For the text-containing cell, return its midpoint in (X, Y) coordinate format. 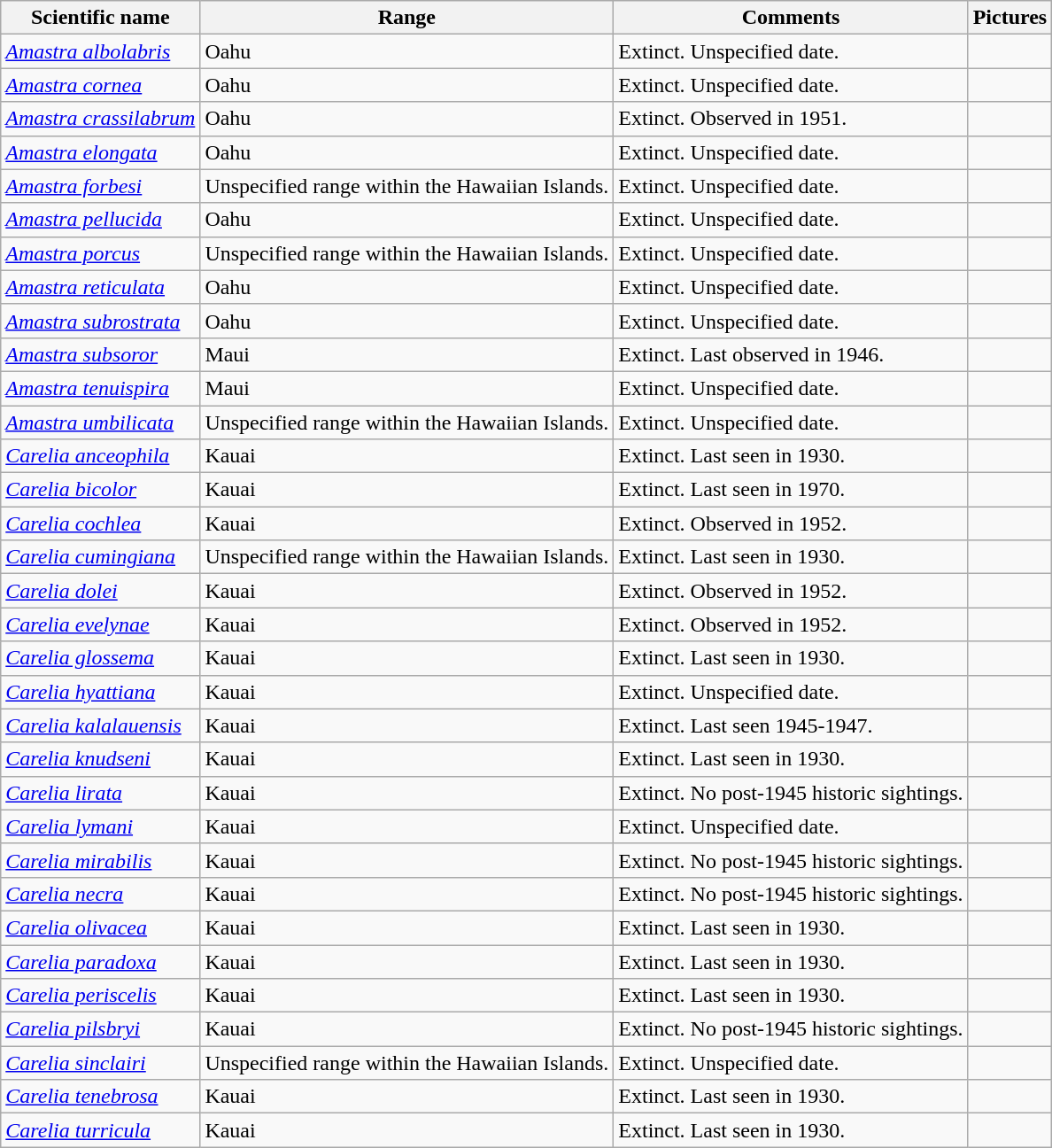
Carelia anceophila (101, 456)
Carelia pilsbryi (101, 1029)
Carelia lirata (101, 793)
Carelia mirabilis (101, 860)
Carelia paradoxa (101, 961)
Extinct. Last seen in 1970. (791, 490)
Pictures (1009, 18)
Amastra pellucida (101, 220)
Amastra tenuispira (101, 388)
Scientific name (101, 18)
Carelia turricula (101, 1130)
Carelia glossema (101, 658)
Amastra cornea (101, 85)
Amastra crassilabrum (101, 119)
Extinct. Last observed in 1946. (791, 354)
Carelia lymani (101, 826)
Range (407, 18)
Carelia olivacea (101, 927)
Amastra reticulata (101, 287)
Carelia knudseni (101, 759)
Extinct. Observed in 1951. (791, 119)
Carelia evelynae (101, 624)
Carelia hyattiana (101, 692)
Amastra subsoror (101, 354)
Carelia cumingiana (101, 557)
Amastra elongata (101, 152)
Comments (791, 18)
Amastra albolabris (101, 51)
Amastra umbilicata (101, 423)
Amastra subrostrata (101, 321)
Carelia dolei (101, 591)
Carelia sinclairi (101, 1063)
Extinct. Last seen 1945-1947. (791, 725)
Carelia necra (101, 894)
Amastra forbesi (101, 186)
Amastra porcus (101, 253)
Carelia tenebrosa (101, 1097)
Carelia kalalauensis (101, 725)
Carelia cochlea (101, 524)
Carelia periscelis (101, 996)
Carelia bicolor (101, 490)
